Search for the cell housing the specified text and yield its [x, y] center coordinate. 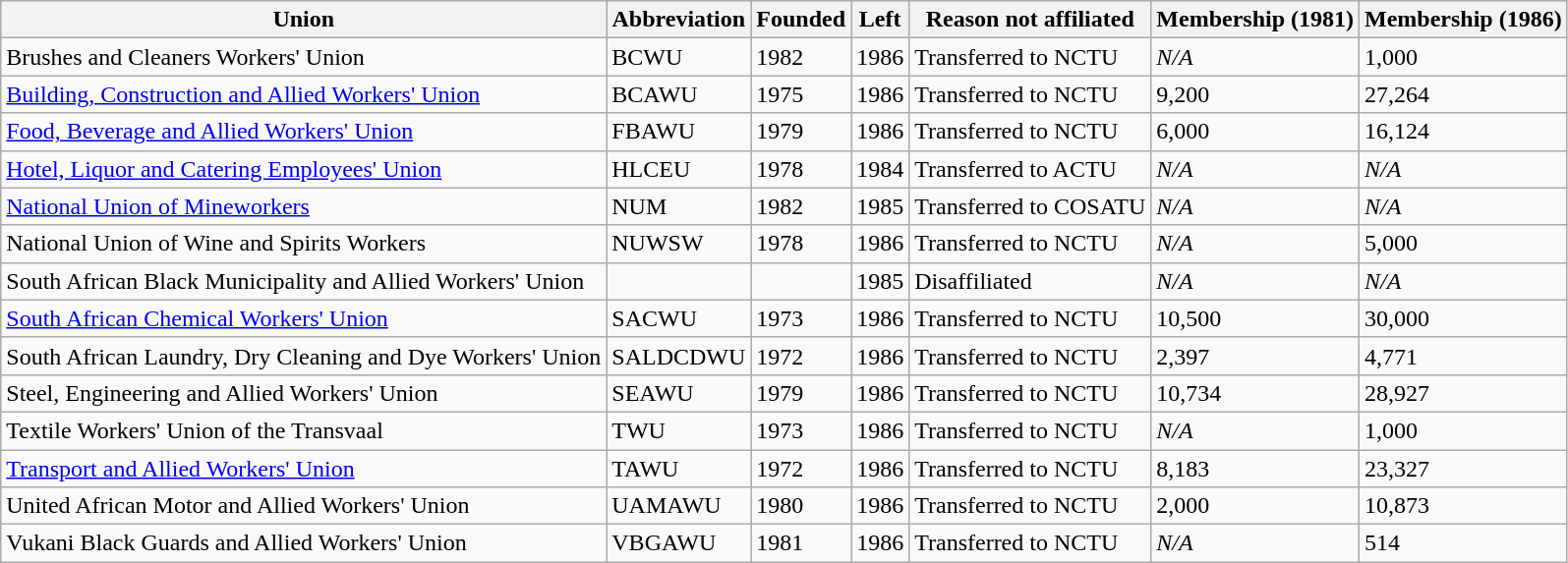
FBAWU [678, 132]
Hotel, Liquor and Catering Employees' Union [304, 169]
27,264 [1464, 94]
10,873 [1464, 506]
UAMAWU [678, 506]
Reason not affiliated [1030, 20]
NUM [678, 206]
Left [881, 20]
Building, Construction and Allied Workers' Union [304, 94]
Union [304, 20]
TWU [678, 430]
Transferred to COSATU [1030, 206]
1975 [801, 94]
5,000 [1464, 244]
South African Chemical Workers' Union [304, 318]
Vukani Black Guards and Allied Workers' Union [304, 543]
SEAWU [678, 393]
Transferred to ACTU [1030, 169]
South African Laundry, Dry Cleaning and Dye Workers' Union [304, 356]
VBGAWU [678, 543]
Food, Beverage and Allied Workers' Union [304, 132]
8,183 [1255, 469]
Textile Workers' Union of the Transvaal [304, 430]
30,000 [1464, 318]
16,124 [1464, 132]
10,734 [1255, 393]
Membership (1986) [1464, 20]
1980 [801, 506]
SALDCDWU [678, 356]
SACWU [678, 318]
28,927 [1464, 393]
TAWU [678, 469]
South African Black Municipality and Allied Workers' Union [304, 281]
1981 [801, 543]
9,200 [1255, 94]
United African Motor and Allied Workers' Union [304, 506]
Disaffiliated [1030, 281]
Membership (1981) [1255, 20]
Founded [801, 20]
6,000 [1255, 132]
Steel, Engineering and Allied Workers' Union [304, 393]
Transport and Allied Workers' Union [304, 469]
514 [1464, 543]
4,771 [1464, 356]
10,500 [1255, 318]
2,397 [1255, 356]
BCWU [678, 57]
Brushes and Cleaners Workers' Union [304, 57]
NUWSW [678, 244]
1984 [881, 169]
23,327 [1464, 469]
National Union of Mineworkers [304, 206]
BCAWU [678, 94]
National Union of Wine and Spirits Workers [304, 244]
2,000 [1255, 506]
HLCEU [678, 169]
Abbreviation [678, 20]
